From the cell containing the given text, extract its center point as (X, Y) coordinate. 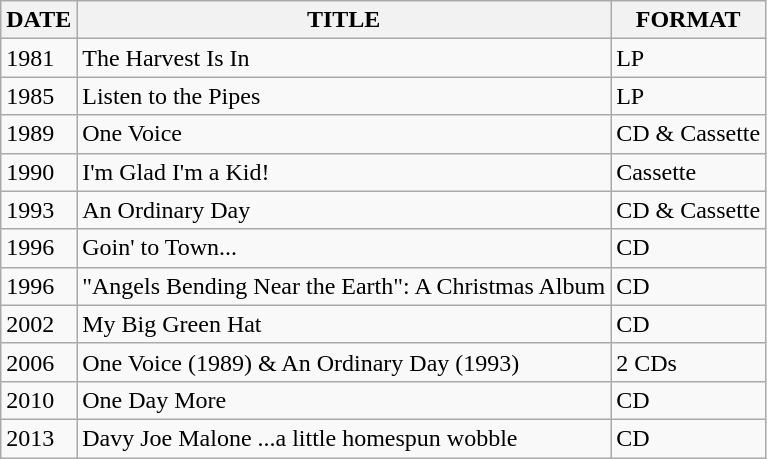
1981 (39, 58)
Goin' to Town... (344, 248)
The Harvest Is In (344, 58)
Cassette (688, 172)
1985 (39, 96)
One Voice (1989) & An Ordinary Day (1993) (344, 362)
One Voice (344, 134)
TITLE (344, 20)
2 CDs (688, 362)
1989 (39, 134)
2010 (39, 400)
Davy Joe Malone ...a little homespun wobble (344, 438)
My Big Green Hat (344, 324)
Listen to the Pipes (344, 96)
2002 (39, 324)
2006 (39, 362)
One Day More (344, 400)
1990 (39, 172)
An Ordinary Day (344, 210)
"Angels Bending Near the Earth": A Christmas Album (344, 286)
1993 (39, 210)
FORMAT (688, 20)
I'm Glad I'm a Kid! (344, 172)
2013 (39, 438)
DATE (39, 20)
